Return the (x, y) coordinate for the center point of the cell that contains the specified text.  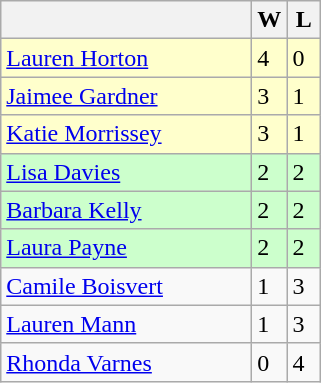
Barbara Kelly (126, 210)
Lisa Davies (126, 172)
L (304, 20)
Camile Boisvert (126, 286)
W (270, 20)
Rhonda Varnes (126, 362)
Katie Morrissey (126, 134)
Lauren Mann (126, 324)
Jaimee Gardner (126, 96)
Laura Payne (126, 248)
Lauren Horton (126, 58)
